For the text-containing cell, return its midpoint in (x, y) coordinate format. 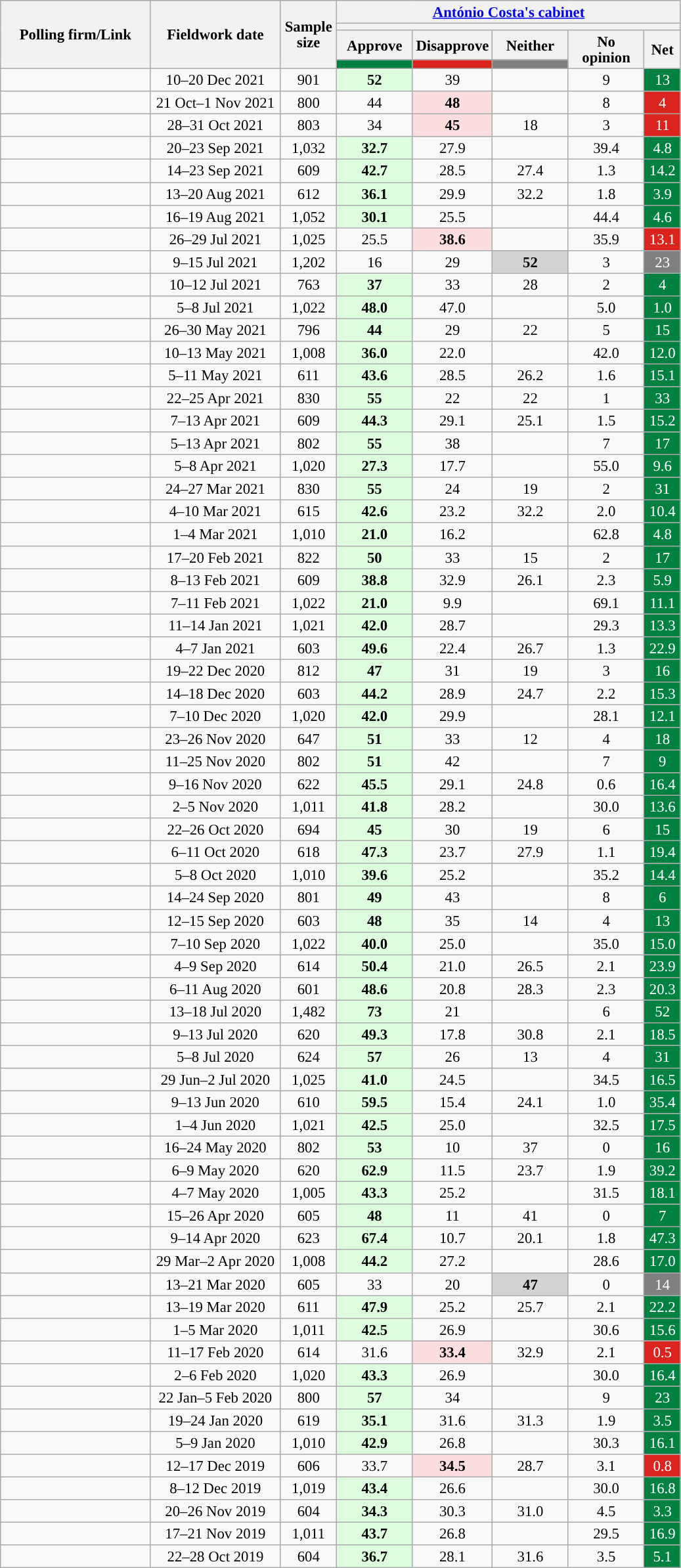
27.3 (375, 466)
15.0 (663, 943)
15.1 (663, 376)
796 (309, 330)
29 Mar–2 Apr 2020 (215, 1262)
25.1 (531, 422)
1 (606, 398)
13.3 (663, 625)
23–26 Nov 2020 (215, 739)
10–12 Jul 2021 (215, 285)
Polling firm/Link (76, 35)
29.3 (606, 625)
62.9 (375, 1170)
16.1 (663, 1443)
30 (452, 830)
1,482 (309, 1011)
5–8 Oct 2020 (215, 876)
26.1 (531, 580)
67.4 (375, 1238)
16.2 (452, 534)
17–20 Feb 2021 (215, 557)
32.7 (375, 148)
27.2 (452, 1262)
22–26 Oct 2020 (215, 830)
42.6 (375, 512)
2–6 Feb 2020 (215, 1375)
6–11 Oct 2020 (215, 852)
9–15 Jul 2021 (215, 261)
Neither (531, 45)
43.7 (375, 1534)
14–18 Dec 2020 (215, 693)
35 (452, 921)
49.3 (375, 1035)
No opinion (606, 50)
12–17 Dec 2019 (215, 1466)
0.6 (606, 784)
18.1 (663, 1194)
9.6 (663, 466)
812 (309, 671)
4–10 Mar 2021 (215, 512)
5–8 Apr 2021 (215, 466)
33.4 (452, 1353)
14.2 (663, 171)
1–4 Jun 2020 (215, 1125)
39.6 (375, 876)
11–14 Jan 2021 (215, 625)
7–10 Sep 2020 (215, 943)
15.4 (452, 1102)
901 (309, 80)
622 (309, 784)
9–13 Jul 2020 (215, 1035)
9–14 Apr 2020 (215, 1238)
38 (452, 444)
3.3 (663, 1512)
69.1 (606, 603)
47.9 (375, 1307)
41.0 (375, 1079)
62.8 (606, 534)
41 (531, 1216)
822 (309, 557)
4–7 May 2020 (215, 1194)
18.5 (663, 1035)
42.9 (375, 1443)
13–18 Jul 2020 (215, 1011)
13–20 Aug 2021 (215, 194)
7–10 Dec 2020 (215, 716)
5–8 Jul 2021 (215, 307)
624 (309, 1057)
22–28 Oct 2019 (215, 1556)
19–24 Jan 2020 (215, 1421)
39.2 (663, 1170)
1.5 (606, 422)
28.6 (606, 1262)
1–5 Mar 2020 (215, 1329)
António Costa's cabinet (509, 12)
7–13 Apr 2021 (215, 422)
1–4 Mar 2021 (215, 534)
16–19 Aug 2021 (215, 217)
36.7 (375, 1556)
20–23 Sep 2021 (215, 148)
43 (452, 898)
50 (375, 557)
612 (309, 194)
17.5 (663, 1125)
11.5 (452, 1170)
7–11 Feb 2021 (215, 603)
14–24 Sep 2020 (215, 898)
619 (309, 1421)
20.8 (452, 989)
15.2 (663, 422)
31.3 (531, 1421)
23.2 (452, 512)
26 (452, 1057)
28.2 (452, 808)
26.5 (531, 967)
763 (309, 285)
24–27 Mar 2021 (215, 489)
3.9 (663, 194)
5–9 Jan 2020 (215, 1443)
21 Oct–1 Nov 2021 (215, 102)
26.6 (452, 1489)
40.0 (375, 943)
623 (309, 1238)
73 (375, 1011)
8–12 Dec 2019 (215, 1489)
12.0 (663, 353)
4.5 (606, 1512)
41.8 (375, 808)
49.6 (375, 649)
28 (531, 285)
28.9 (452, 693)
28.3 (531, 989)
27.4 (531, 171)
36.0 (375, 353)
22.0 (452, 353)
10–20 Dec 2021 (215, 80)
803 (309, 126)
35.0 (606, 943)
6–11 Aug 2020 (215, 989)
13.1 (663, 239)
15–26 Apr 2020 (215, 1216)
17.8 (452, 1035)
49 (375, 898)
12 (531, 739)
35.9 (606, 239)
35.4 (663, 1102)
22.2 (663, 1307)
Disapprove (452, 45)
16.8 (663, 1489)
0.5 (663, 1353)
24.8 (531, 784)
10.4 (663, 512)
17.0 (663, 1262)
1.6 (606, 376)
11–17 Feb 2020 (215, 1353)
20 (452, 1284)
1,052 (309, 217)
24 (452, 489)
5.1 (663, 1556)
8–13 Feb 2021 (215, 580)
13–21 Mar 2020 (215, 1284)
14.4 (663, 876)
50.4 (375, 967)
26.2 (531, 376)
35.1 (375, 1421)
59.5 (375, 1102)
10.7 (452, 1238)
2.0 (606, 512)
35.2 (606, 876)
53 (375, 1148)
38.8 (375, 580)
5–8 Jul 2020 (215, 1057)
33.7 (375, 1466)
43.4 (375, 1489)
19.4 (663, 852)
601 (309, 989)
24.5 (452, 1079)
615 (309, 512)
28–31 Oct 2021 (215, 126)
618 (309, 852)
24.1 (531, 1102)
22–25 Apr 2021 (215, 398)
55.0 (606, 466)
694 (309, 830)
22.9 (663, 649)
15.3 (663, 693)
45.5 (375, 784)
13–19 Mar 2020 (215, 1307)
29 Jun–2 Jul 2020 (215, 1079)
2.2 (606, 693)
Net (663, 50)
801 (309, 898)
11.1 (663, 603)
5 (606, 330)
6–9 May 2020 (215, 1170)
5–13 Apr 2021 (215, 444)
Sample size (309, 35)
39 (452, 80)
5.0 (606, 307)
22.4 (452, 649)
25.7 (531, 1307)
647 (309, 739)
16–24 May 2020 (215, 1148)
15.6 (663, 1329)
42.7 (375, 171)
4.6 (663, 217)
23.9 (663, 967)
1,005 (309, 1194)
1,202 (309, 261)
21 (452, 1011)
Fieldwork date (215, 35)
9–13 Jun 2020 (215, 1102)
38.6 (452, 239)
34.3 (375, 1512)
48.6 (375, 989)
30.6 (606, 1329)
30.8 (531, 1035)
1,019 (309, 1489)
2–5 Nov 2020 (215, 808)
31.5 (606, 1194)
0.8 (663, 1466)
610 (309, 1102)
26–30 May 2021 (215, 330)
32.5 (606, 1125)
29.5 (606, 1534)
14–23 Sep 2021 (215, 171)
5.9 (663, 580)
31.0 (531, 1512)
20.3 (663, 989)
17–21 Nov 2019 (215, 1534)
42 (452, 762)
20–26 Nov 2019 (215, 1512)
20.1 (531, 1238)
1.1 (606, 852)
10–13 May 2021 (215, 353)
22 Jan–5 Feb 2020 (215, 1397)
26–29 Jul 2021 (215, 239)
48.0 (375, 307)
12.1 (663, 716)
9–16 Nov 2020 (215, 784)
43.6 (375, 376)
9.9 (452, 603)
10 (452, 1148)
19–22 Dec 2020 (215, 671)
17.7 (452, 466)
606 (309, 1466)
5–11 May 2021 (215, 376)
3.1 (606, 1466)
44.3 (375, 422)
16.9 (663, 1534)
1,032 (309, 148)
16.5 (663, 1079)
47.0 (452, 307)
4–9 Sep 2020 (215, 967)
36.1 (375, 194)
13.6 (663, 808)
12–15 Sep 2020 (215, 921)
44.4 (606, 217)
4–7 Jan 2021 (215, 649)
11–25 Nov 2020 (215, 762)
30.1 (375, 217)
Approve (375, 45)
24.7 (531, 693)
39.4 (606, 148)
26.7 (531, 649)
